Search for the cell housing the specified text and yield its (X, Y) center coordinate. 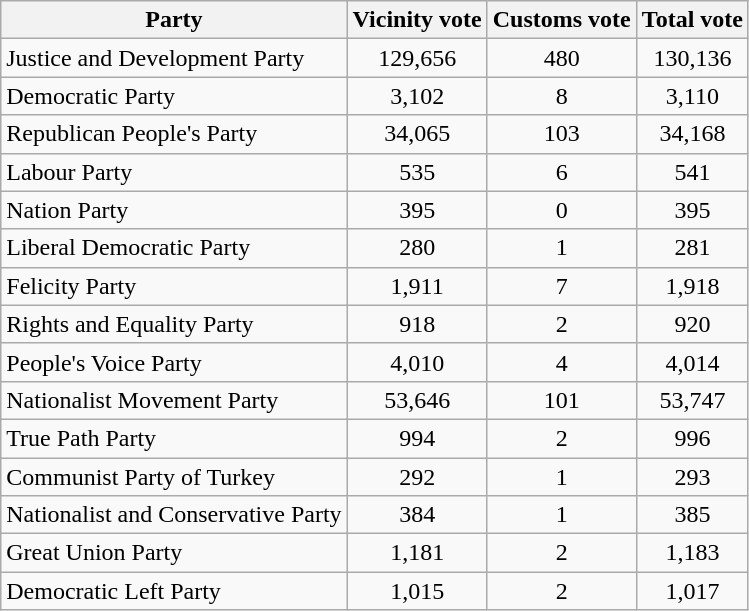
Nationalist and Conservative Party (174, 515)
1,015 (417, 591)
292 (417, 477)
541 (692, 172)
Democratic Left Party (174, 591)
4 (562, 362)
True Path Party (174, 438)
Nationalist Movement Party (174, 400)
Customs vote (562, 20)
Felicity Party (174, 286)
384 (417, 515)
34,065 (417, 134)
385 (692, 515)
293 (692, 477)
Republican People's Party (174, 134)
994 (417, 438)
6 (562, 172)
53,747 (692, 400)
4,014 (692, 362)
480 (562, 58)
130,136 (692, 58)
Party (174, 20)
920 (692, 324)
3,110 (692, 96)
1,911 (417, 286)
8 (562, 96)
People's Voice Party (174, 362)
Nation Party (174, 210)
Communist Party of Turkey (174, 477)
1,017 (692, 591)
280 (417, 248)
Total vote (692, 20)
535 (417, 172)
918 (417, 324)
103 (562, 134)
3,102 (417, 96)
996 (692, 438)
1,918 (692, 286)
Rights and Equality Party (174, 324)
Justice and Development Party (174, 58)
1,181 (417, 553)
Vicinity vote (417, 20)
Liberal Democratic Party (174, 248)
4,010 (417, 362)
129,656 (417, 58)
7 (562, 286)
Labour Party (174, 172)
1,183 (692, 553)
101 (562, 400)
Democratic Party (174, 96)
0 (562, 210)
34,168 (692, 134)
Great Union Party (174, 553)
53,646 (417, 400)
281 (692, 248)
